From the cell containing the given text, extract its center point as [X, Y] coordinate. 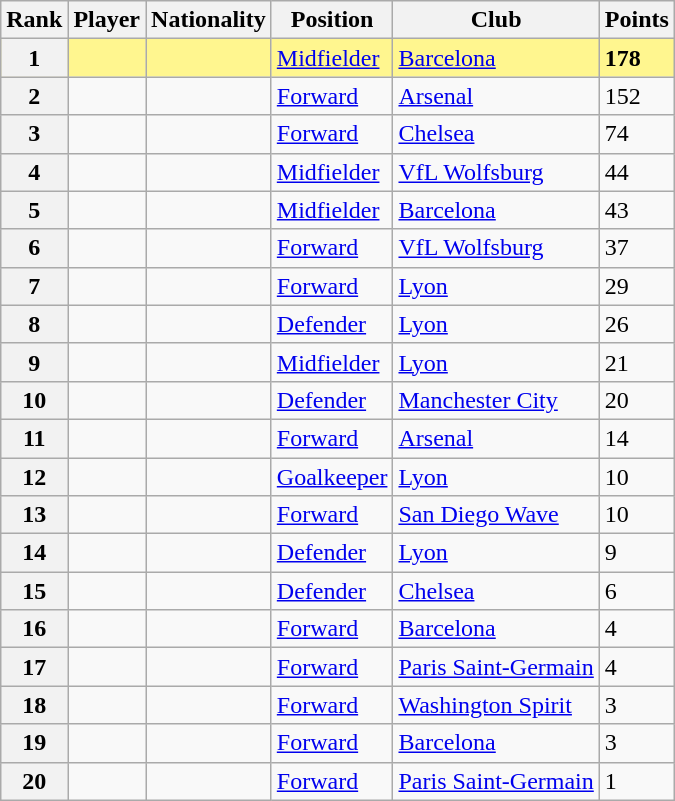
13 [34, 515]
11 [34, 438]
Player [107, 20]
74 [636, 134]
15 [34, 591]
Goalkeeper [332, 477]
16 [34, 629]
12 [34, 477]
29 [636, 286]
2 [34, 96]
Rank [34, 20]
7 [34, 286]
5 [34, 210]
26 [636, 324]
44 [636, 172]
17 [34, 667]
178 [636, 58]
152 [636, 96]
Washington Spirit [496, 705]
19 [34, 743]
Points [636, 20]
21 [636, 362]
8 [34, 324]
Position [332, 20]
18 [34, 705]
Manchester City [496, 400]
San Diego Wave [496, 515]
43 [636, 210]
Nationality [209, 20]
37 [636, 248]
Club [496, 20]
